Identify which cell holds the provided text, then report its (X, Y) central coordinate. 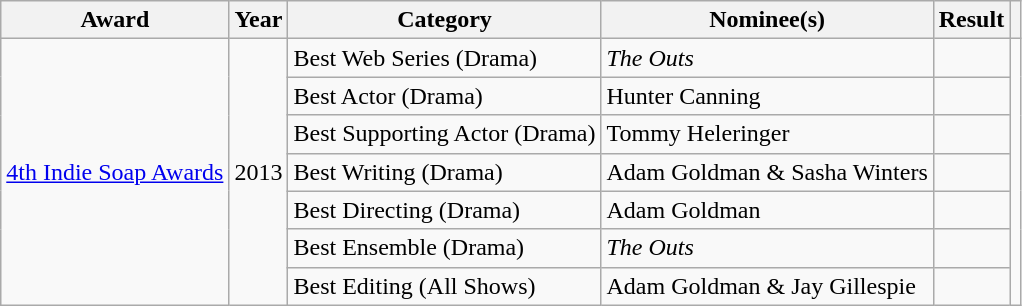
Award (115, 20)
Best Supporting Actor (Drama) (444, 134)
Result (971, 20)
Year (258, 20)
Nominee(s) (767, 20)
Adam Goldman & Jay Gillespie (767, 286)
Adam Goldman (767, 210)
2013 (258, 172)
Best Ensemble (Drama) (444, 248)
4th Indie Soap Awards (115, 172)
Category (444, 20)
Best Writing (Drama) (444, 172)
Best Directing (Drama) (444, 210)
Best Web Series (Drama) (444, 58)
Hunter Canning (767, 96)
Adam Goldman & Sasha Winters (767, 172)
Best Actor (Drama) (444, 96)
Tommy Heleringer (767, 134)
Best Editing (All Shows) (444, 286)
